Locate the cell with the specified text and output its [x, y] center coordinate. 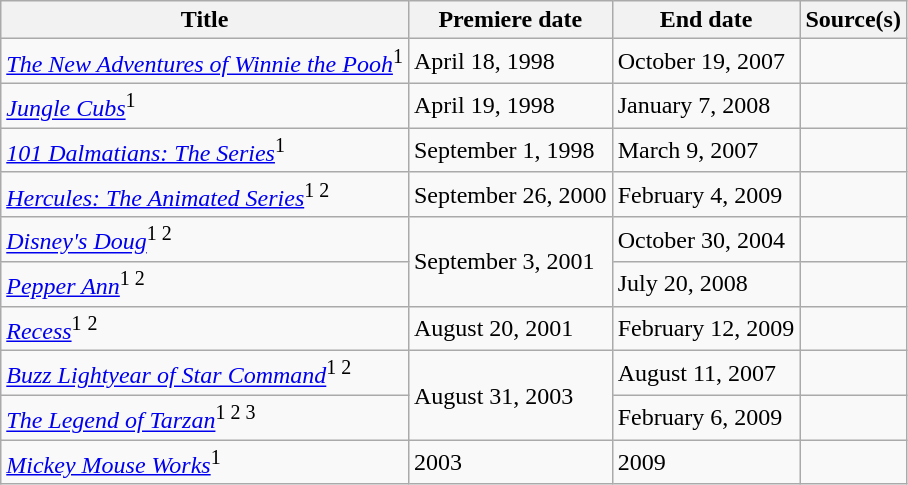
End date [706, 20]
January 7, 2008 [706, 106]
March 9, 2007 [706, 150]
Title [205, 20]
February 6, 2009 [706, 418]
The New Adventures of Winnie the Pooh1 [205, 62]
Disney's Doug1 2 [205, 240]
September 1, 1998 [510, 150]
2003 [510, 462]
October 30, 2004 [706, 240]
April 19, 1998 [510, 106]
Premiere date [510, 20]
Jungle Cubs1 [205, 106]
Pepper Ann1 2 [205, 284]
July 20, 2008 [706, 284]
101 Dalmatians: The Series1 [205, 150]
Buzz Lightyear of Star Command1 2 [205, 374]
2009 [706, 462]
February 4, 2009 [706, 194]
August 20, 2001 [510, 328]
Hercules: The Animated Series1 2 [205, 194]
September 3, 2001 [510, 262]
September 26, 2000 [510, 194]
Mickey Mouse Works1 [205, 462]
Source(s) [854, 20]
Recess1 2 [205, 328]
February 12, 2009 [706, 328]
August 31, 2003 [510, 396]
August 11, 2007 [706, 374]
The Legend of Tarzan1 2 3 [205, 418]
October 19, 2007 [706, 62]
April 18, 1998 [510, 62]
